Search for the cell housing the specified text and yield its [x, y] center coordinate. 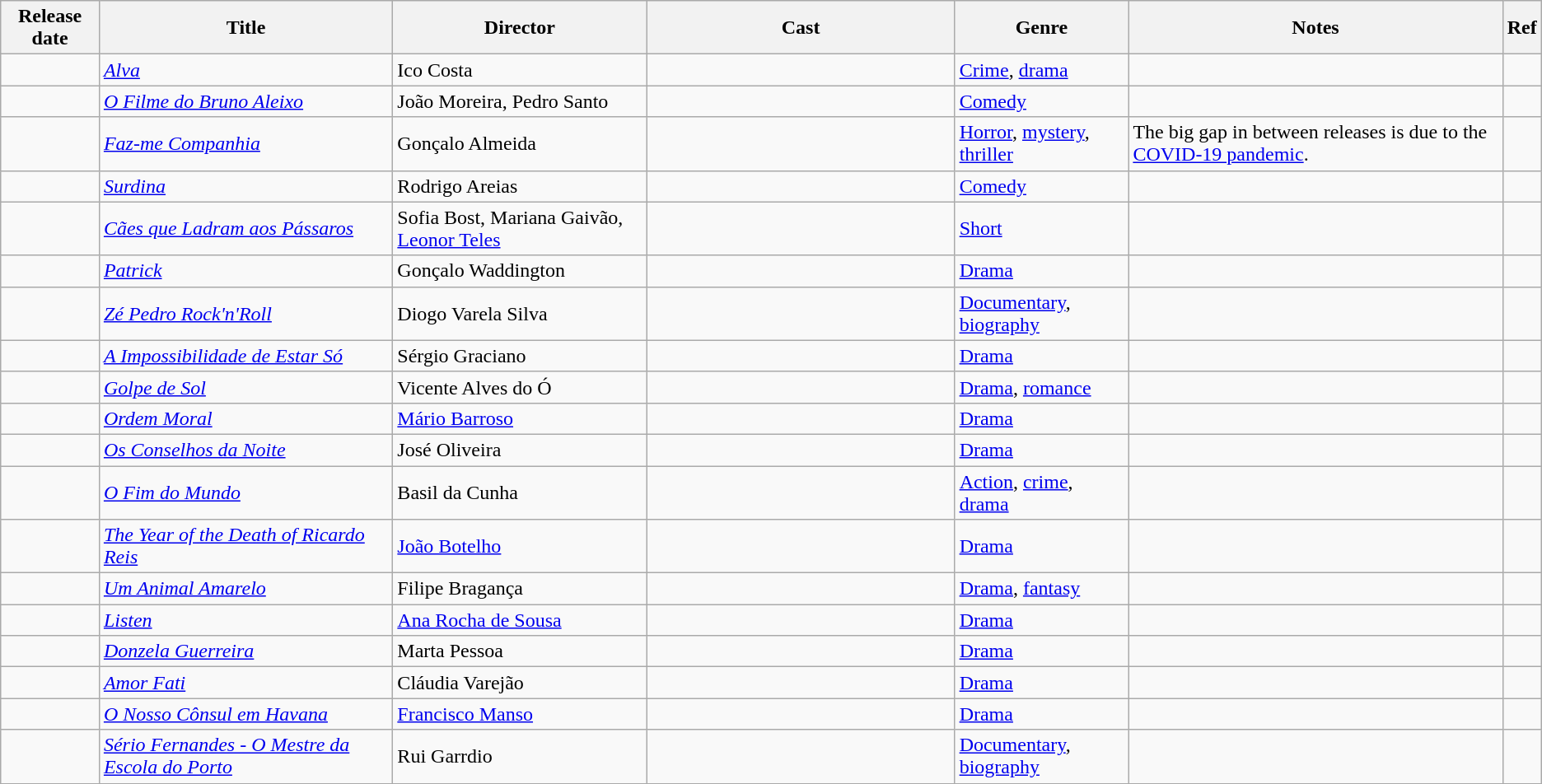
Gonçalo Almeida [520, 143]
Title [245, 28]
The big gap in between releases is due to the COVID-19 pandemic. [1315, 143]
Cães que Ladram aos Pássaros [245, 229]
Mário Barroso [520, 418]
Alva [245, 70]
Um Animal Amarelo [245, 589]
Francisco Manso [520, 714]
Rui Garrdio [520, 756]
Sério Fernandes - O Mestre da Escola do Porto [245, 756]
João Botelho [520, 547]
Cast [801, 28]
O Filme do Bruno Aleixo [245, 101]
Amor Fati [245, 683]
Horror, mystery, thriller [1041, 143]
Gonçalo Waddington [520, 271]
Surdina [245, 186]
Basil da Cunha [520, 492]
José Oliveira [520, 450]
Drama, romance [1041, 387]
Director [520, 28]
Faz-me Companhia [245, 143]
Zé Pedro Rock'n'Roll [245, 313]
Vicente Alves do Ó [520, 387]
Sofia Bost, Mariana Gaivão, Leonor Teles [520, 229]
Ordem Moral [245, 418]
Crime, drama [1041, 70]
Cláudia Varejão [520, 683]
Ico Costa [520, 70]
Os Conselhos da Noite [245, 450]
Listen [245, 620]
O Nosso Cônsul em Havana [245, 714]
Donzela Guerreira [245, 651]
Notes [1315, 28]
O Fim do Mundo [245, 492]
Release date [50, 28]
Action, crime, drama [1041, 492]
Short [1041, 229]
Golpe de Sol [245, 387]
Marta Pessoa [520, 651]
Drama, fantasy [1041, 589]
Diogo Varela Silva [520, 313]
Rodrigo Areias [520, 186]
Sérgio Graciano [520, 356]
A Impossibilidade de Estar Só [245, 356]
Ref [1522, 28]
Ana Rocha de Sousa [520, 620]
Patrick [245, 271]
The Year of the Death of Ricardo Reis [245, 547]
Filipe Bragança [520, 589]
Genre [1041, 28]
João Moreira, Pedro Santo [520, 101]
